For the text-containing cell, return its midpoint in (x, y) coordinate format. 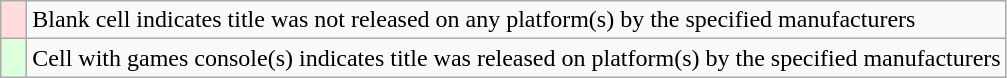
Cell with games console(s) indicates title was released on platform(s) by the specified manufacturers (516, 58)
Blank cell indicates title was not released on any platform(s) by the specified manufacturers (516, 20)
